For the text-containing cell, return its midpoint in [x, y] coordinate format. 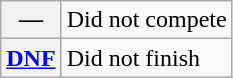
DNF [31, 58]
Did not compete [146, 20]
Did not finish [146, 58]
— [31, 20]
